Search for the cell housing the specified text and yield its (x, y) center coordinate. 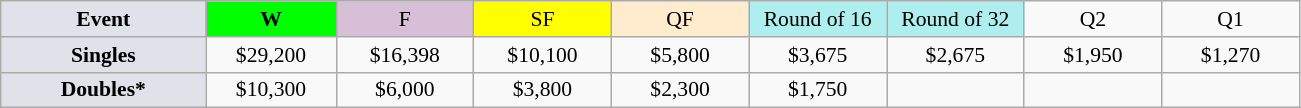
Singles (104, 55)
Doubles* (104, 90)
Event (104, 19)
$1,950 (1093, 55)
Round of 32 (955, 19)
SF (543, 19)
$16,398 (405, 55)
$6,000 (405, 90)
$3,675 (818, 55)
$2,300 (680, 90)
$2,675 (955, 55)
F (405, 19)
$29,200 (271, 55)
$1,750 (818, 90)
$3,800 (543, 90)
W (271, 19)
$10,300 (271, 90)
Q1 (1231, 19)
Q2 (1093, 19)
Round of 16 (818, 19)
$1,270 (1231, 55)
$5,800 (680, 55)
$10,100 (543, 55)
QF (680, 19)
